Extract the [X, Y] coordinate from the center of the cell holding the provided text.  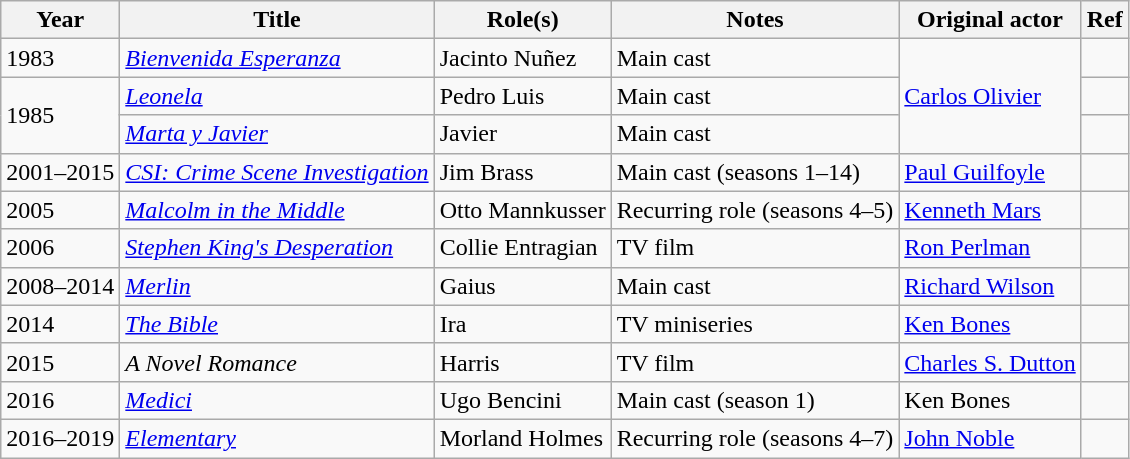
2014 [60, 324]
Main cast (season 1) [755, 400]
A Novel Romance [277, 362]
Leonela [277, 96]
Ron Perlman [990, 248]
Notes [755, 20]
Gaius [522, 286]
Elementary [277, 438]
Merlin [277, 286]
Carlos Olivier [990, 96]
Morland Holmes [522, 438]
Jacinto Nuñez [522, 58]
Title [277, 20]
Malcolm in the Middle [277, 210]
Jim Brass [522, 172]
Collie Entragian [522, 248]
Paul Guilfoyle [990, 172]
Otto Mannkusser [522, 210]
CSI: Crime Scene Investigation [277, 172]
John Noble [990, 438]
TV miniseries [755, 324]
2016 [60, 400]
Ira [522, 324]
Ref [1104, 20]
Recurring role (seasons 4–5) [755, 210]
Kenneth Mars [990, 210]
2006 [60, 248]
2008–2014 [60, 286]
2005 [60, 210]
Ugo Bencini [522, 400]
Recurring role (seasons 4–7) [755, 438]
2016–2019 [60, 438]
The Bible [277, 324]
Richard Wilson [990, 286]
Charles S. Dutton [990, 362]
1985 [60, 115]
Javier [522, 134]
2001–2015 [60, 172]
Marta y Javier [277, 134]
Bienvenida Esperanza [277, 58]
Stephen King's Desperation [277, 248]
1983 [60, 58]
Year [60, 20]
Role(s) [522, 20]
Medici [277, 400]
2015 [60, 362]
Main cast (seasons 1–14) [755, 172]
Pedro Luis [522, 96]
Harris [522, 362]
Original actor [990, 20]
